Determine the (x, y) coordinate at the center of the cell enclosing the given text.  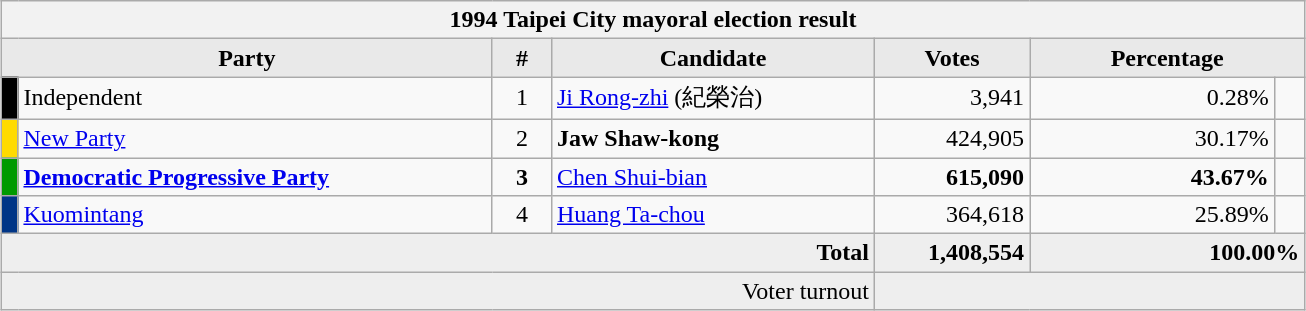
1,408,554 (952, 253)
1994 Taipei City mayoral election result (652, 20)
Jaw Shaw-kong (712, 138)
Independent (255, 98)
Candidate (712, 58)
615,090 (952, 177)
New Party (255, 138)
2 (522, 138)
Votes (952, 58)
364,618 (952, 215)
# (522, 58)
43.67% (1152, 177)
3,941 (952, 98)
4 (522, 215)
Democratic Progressive Party (255, 177)
424,905 (952, 138)
Percentage (1168, 58)
Huang Ta-chou (712, 215)
0.28% (1152, 98)
Ji Rong-zhi (紀榮治) (712, 98)
30.17% (1152, 138)
25.89% (1152, 215)
100.00% (1168, 253)
Party (246, 58)
Total (438, 253)
1 (522, 98)
Chen Shui-bian (712, 177)
Voter turnout (438, 291)
3 (522, 177)
Kuomintang (255, 215)
